Identify which cell holds the provided text, then report its [X, Y] central coordinate. 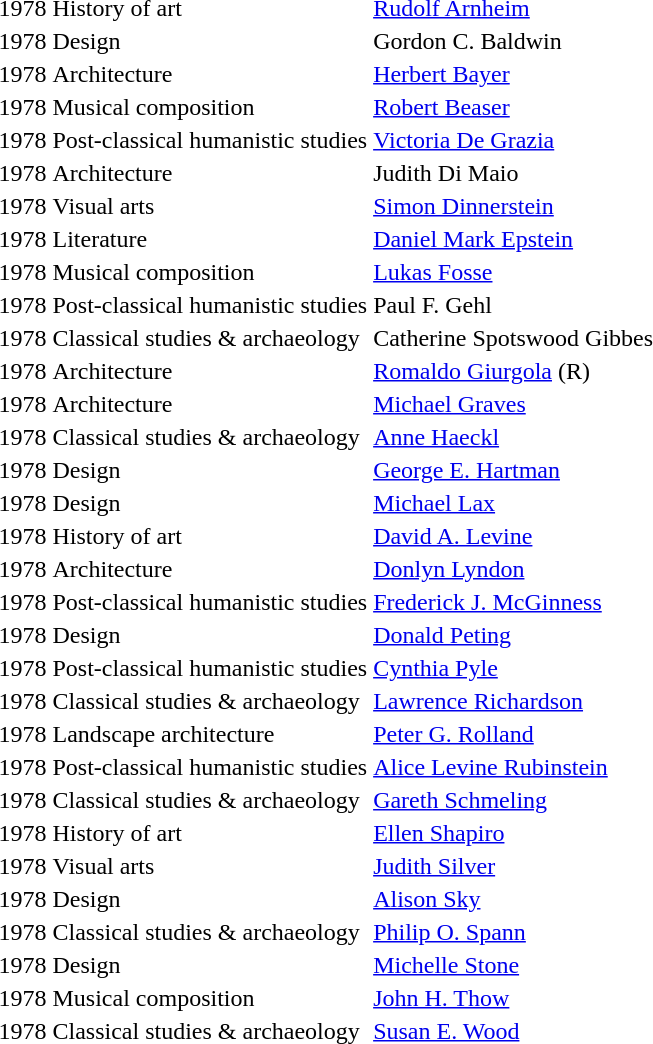
Landscape architecture [210, 734]
Literature [210, 239]
